Capture the cell that displays the provided text and extract its (x, y) central coordinate. 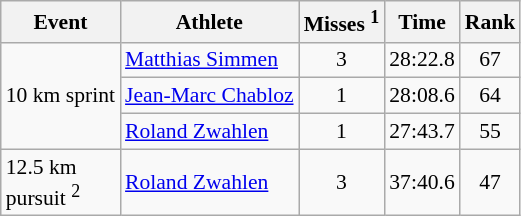
67 (490, 60)
28:08.6 (422, 96)
Event (60, 22)
Time (422, 22)
64 (490, 96)
47 (490, 182)
27:43.7 (422, 132)
37:40.6 (422, 182)
28:22.8 (422, 60)
Rank (490, 22)
12.5 km pursuit 2 (60, 182)
Misses 1 (342, 22)
Athlete (210, 22)
Jean-Marc Chabloz (210, 96)
10 km sprint (60, 96)
Matthias Simmen (210, 60)
55 (490, 132)
